Locate the cell with the specified text and output its (x, y) center coordinate. 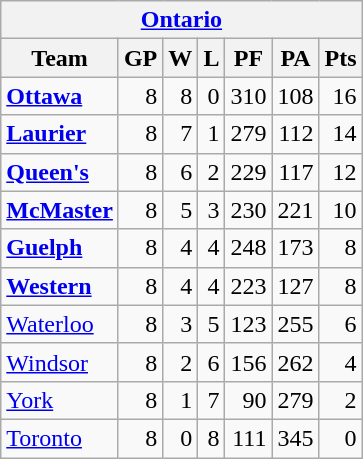
Toronto (60, 438)
Pts (340, 58)
10 (340, 210)
90 (248, 400)
Waterloo (60, 324)
12 (340, 172)
345 (296, 438)
PA (296, 58)
Windsor (60, 362)
Queen's (60, 172)
223 (248, 286)
221 (296, 210)
230 (248, 210)
310 (248, 96)
L (212, 58)
Western (60, 286)
W (180, 58)
16 (340, 96)
108 (296, 96)
York (60, 400)
229 (248, 172)
Ottawa (60, 96)
127 (296, 286)
123 (248, 324)
Guelph (60, 248)
Ontario (182, 20)
Team (60, 58)
Laurier (60, 134)
117 (296, 172)
14 (340, 134)
255 (296, 324)
156 (248, 362)
GP (140, 58)
173 (296, 248)
111 (248, 438)
262 (296, 362)
McMaster (60, 210)
248 (248, 248)
PF (248, 58)
112 (296, 134)
